Find where the given text appears and provide that cell's center as (x, y) coordinate. 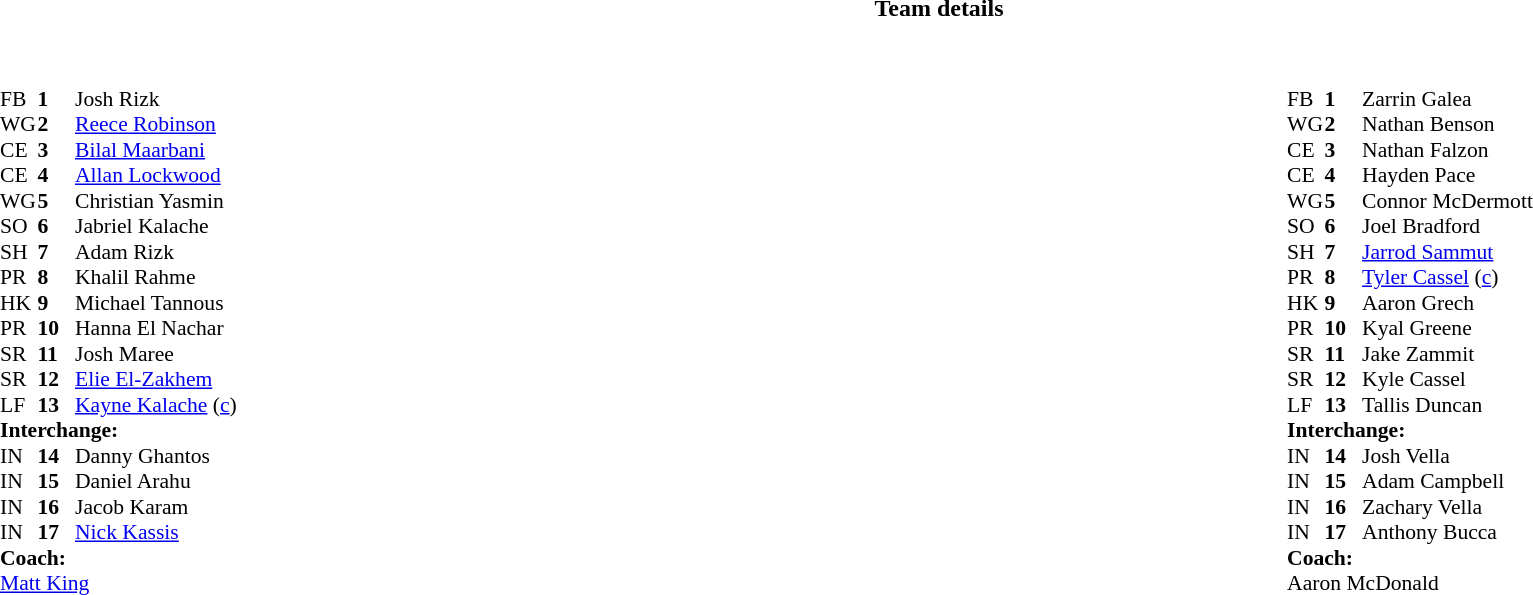
Tallis Duncan (1448, 405)
Josh Vella (1448, 456)
Connor McDermott (1448, 201)
Michael Tannous (156, 303)
Kyal Greene (1448, 329)
Kayne Kalache (c) (156, 405)
Hayden Pace (1448, 175)
Nathan Falzon (1448, 150)
Daniel Arahu (156, 481)
Tyler Cassel (c) (1448, 277)
Kyle Cassel (1448, 379)
Danny Ghantos (156, 456)
Adam Campbell (1448, 481)
Aaron Grech (1448, 303)
Zachary Vella (1448, 507)
Elie El-Zakhem (156, 379)
Bilal Maarbani (156, 150)
Hanna El Nachar (156, 329)
Joel Bradford (1448, 227)
Allan Lockwood (156, 175)
Josh Maree (156, 354)
Jabriel Kalache (156, 227)
Nathan Benson (1448, 125)
Christian Yasmin (156, 201)
Jarrod Sammut (1448, 252)
Adam Rizk (156, 252)
Nick Kassis (156, 533)
Josh Rizk (156, 99)
Zarrin Galea (1448, 99)
Jacob Karam (156, 507)
Reece Robinson (156, 125)
Jake Zammit (1448, 354)
Anthony Bucca (1448, 533)
Khalil Rahme (156, 277)
